From the cell containing the given text, extract its center point as [X, Y] coordinate. 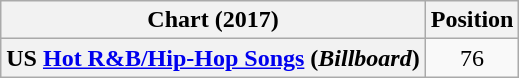
Chart (2017) [213, 20]
76 [472, 58]
US Hot R&B/Hip-Hop Songs (Billboard) [213, 58]
Position [472, 20]
